Detect which cell encompasses the target text, then output its [X, Y] center coordinate. 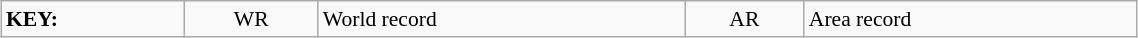
Area record [970, 19]
KEY: [93, 19]
AR [744, 19]
WR [252, 19]
World record [502, 19]
